For the text-containing cell, return its midpoint in (x, y) coordinate format. 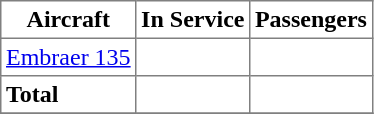
Passengers (311, 20)
Aircraft (68, 20)
Total (68, 95)
In Service (193, 20)
Embraer 135 (68, 57)
